Search for the cell housing the specified text and yield its (x, y) center coordinate. 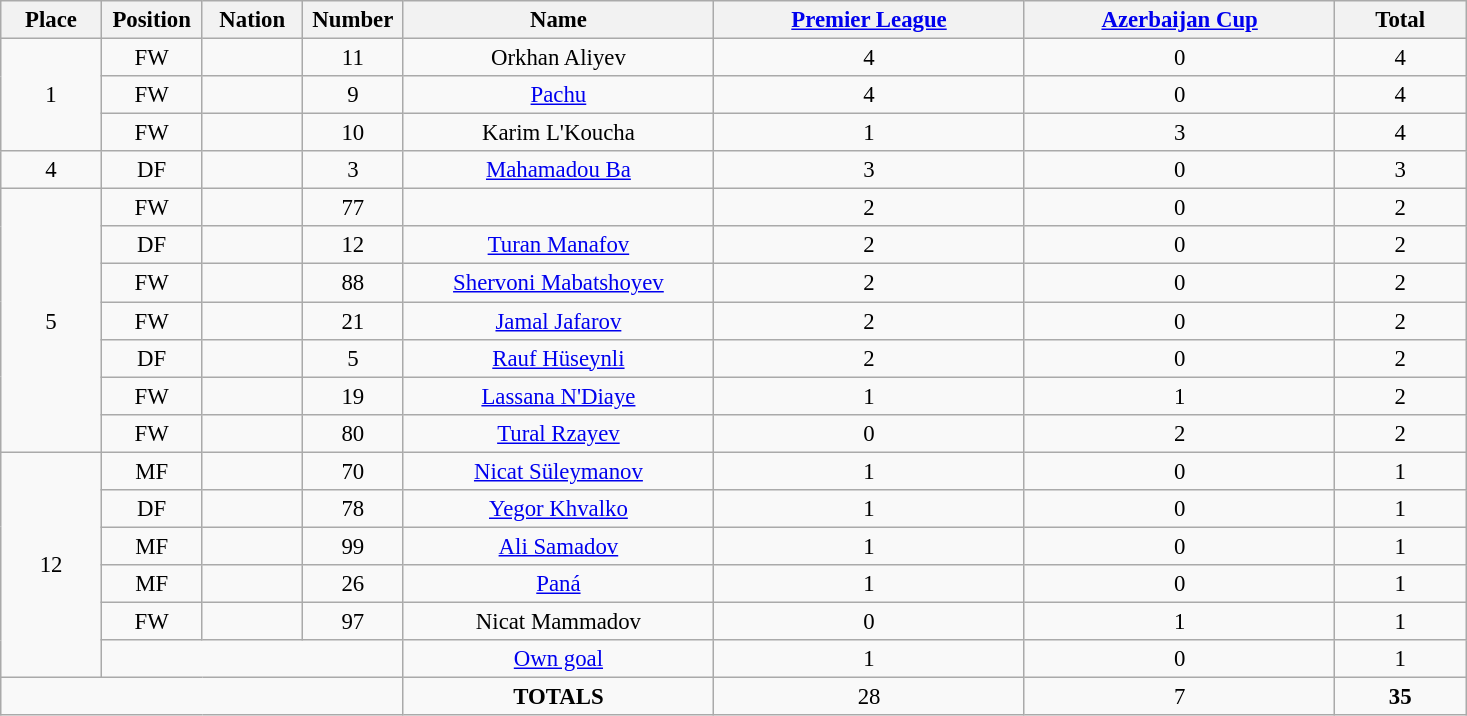
28 (870, 697)
7 (1180, 697)
Pachu (558, 95)
Name (558, 20)
80 (354, 433)
Nation (252, 20)
35 (1400, 697)
Tural Rzayev (558, 433)
Own goal (558, 659)
Azerbaijan Cup (1180, 20)
19 (354, 396)
99 (354, 546)
Lassana N'Diaye (558, 396)
Yegor Khvalko (558, 509)
11 (354, 58)
Nicat Mammadov (558, 621)
Jamal Jafarov (558, 321)
Premier League (870, 20)
Position (152, 20)
Nicat Süleymanov (558, 471)
Orkhan Aliyev (558, 58)
Turan Manafov (558, 245)
Ali Samadov (558, 546)
Paná (558, 584)
Place (52, 20)
9 (354, 95)
Mahamadou Ba (558, 170)
Number (354, 20)
TOTALS (558, 697)
26 (354, 584)
Karim L'Koucha (558, 133)
Shervoni Mabatshoyev (558, 283)
78 (354, 509)
21 (354, 321)
77 (354, 208)
70 (354, 471)
Total (1400, 20)
88 (354, 283)
97 (354, 621)
Rauf Hüseynli (558, 358)
10 (354, 133)
